Determine the (X, Y) coordinate at the center of the cell enclosing the given text.  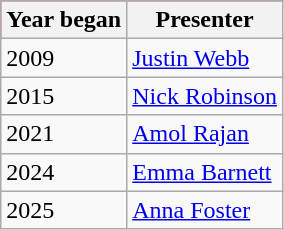
2009 (64, 58)
2021 (64, 134)
2024 (64, 172)
Nick Robinson (205, 96)
Year began (64, 20)
Amol Rajan (205, 134)
Anna Foster (205, 210)
Justin Webb (205, 58)
2015 (64, 96)
Presenter (205, 20)
Emma Barnett (205, 172)
2025 (64, 210)
